For the text-containing cell, return its midpoint in [X, Y] coordinate format. 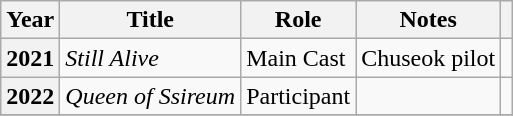
Chuseok pilot [428, 58]
Notes [428, 20]
Role [298, 20]
2021 [30, 58]
Title [150, 20]
Year [30, 20]
Participant [298, 96]
Still Alive [150, 58]
Queen of Ssireum [150, 96]
2022 [30, 96]
Main Cast [298, 58]
